Return the (x, y) coordinate for the center point of the cell that contains the specified text.  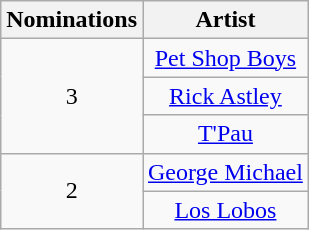
George Michael (225, 172)
Rick Astley (225, 96)
T'Pau (225, 134)
Pet Shop Boys (225, 58)
3 (72, 96)
Nominations (72, 20)
Artist (225, 20)
Los Lobos (225, 210)
2 (72, 191)
